Extract the [X, Y] coordinate from the center of the cell holding the provided text.  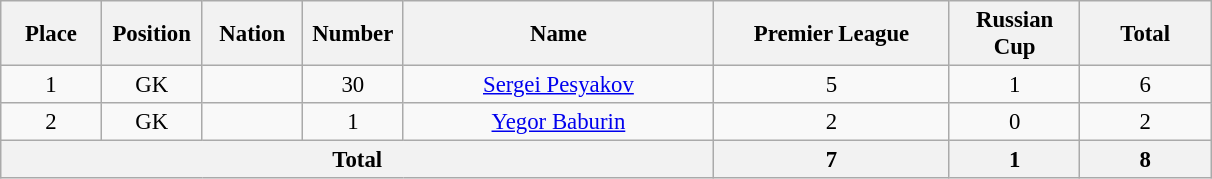
Nation [252, 34]
5 [832, 85]
Place [52, 34]
Premier League [832, 34]
Name [558, 34]
Number [354, 34]
6 [1146, 85]
Russian Cup [1014, 34]
30 [354, 85]
0 [1014, 122]
8 [1146, 160]
7 [832, 160]
Sergei Pesyakov [558, 85]
Position [152, 34]
Yegor Baburin [558, 122]
